Locate the cell with the specified text and output its (X, Y) center coordinate. 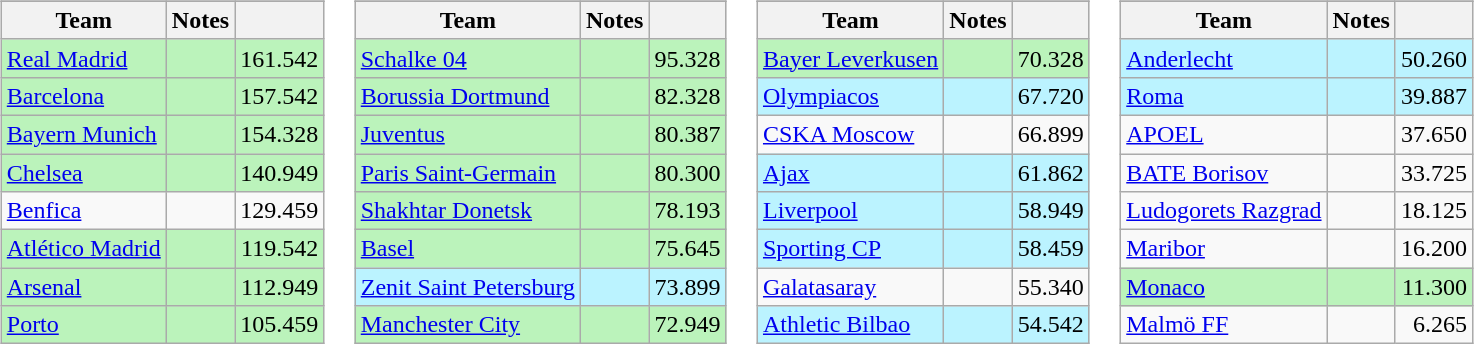
157.542 (280, 96)
78.193 (688, 211)
Sporting CP (850, 249)
54.542 (1050, 325)
33.725 (1434, 173)
129.459 (280, 211)
Bayern Munich (84, 134)
16.200 (1434, 249)
80.300 (688, 173)
Bayer Leverkusen (850, 58)
140.949 (280, 173)
BATE Borisov (1224, 173)
66.899 (1050, 134)
Galatasaray (850, 287)
Paris Saint-Germain (468, 173)
Porto (84, 325)
80.387 (688, 134)
Monaco (1224, 287)
Zenit Saint Petersburg (468, 287)
95.328 (688, 58)
Anderlecht (1224, 58)
Chelsea (84, 173)
70.328 (1050, 58)
73.899 (688, 287)
APOEL (1224, 134)
Olympiacos (850, 96)
Ludogorets Razgrad (1224, 211)
72.949 (688, 325)
55.340 (1050, 287)
75.645 (688, 249)
61.862 (1050, 173)
Shakhtar Donetsk (468, 211)
Basel (468, 249)
Athletic Bilbao (850, 325)
Liverpool (850, 211)
161.542 (280, 58)
Benfica (84, 211)
6.265 (1434, 325)
112.949 (280, 287)
105.459 (280, 325)
58.459 (1050, 249)
Juventus (468, 134)
Borussia Dortmund (468, 96)
Manchester City (468, 325)
58.949 (1050, 211)
Barcelona (84, 96)
Real Madrid (84, 58)
Schalke 04 (468, 58)
Ajax (850, 173)
Malmö FF (1224, 325)
18.125 (1434, 211)
50.260 (1434, 58)
Arsenal (84, 287)
37.650 (1434, 134)
Maribor (1224, 249)
11.300 (1434, 287)
CSKA Moscow (850, 134)
82.328 (688, 96)
Roma (1224, 96)
119.542 (280, 249)
39.887 (1434, 96)
67.720 (1050, 96)
154.328 (280, 134)
Atlético Madrid (84, 249)
